Determine the [x, y] coordinate at the center of the cell enclosing the given text.  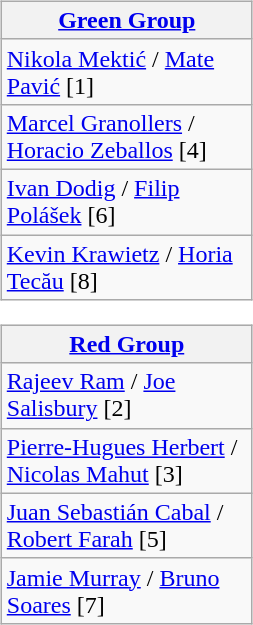
Red Group [126, 344]
Nikola Mektić / Mate Pavić [1] [126, 72]
Juan Sebastián Cabal / Robert Farah [5] [126, 526]
Kevin Krawietz / Horia Tecău [8] [126, 266]
Marcel Granollers / Horacio Zeballos [4] [126, 136]
Pierre-Hugues Herbert / Nicolas Mahut [3] [126, 460]
Ivan Dodig / Filip Polášek [6] [126, 202]
Green Group [126, 20]
Jamie Murray / Bruno Soares [7] [126, 590]
Rajeev Ram / Joe Salisbury [2] [126, 396]
